Capture the cell that displays the provided text and extract its (X, Y) central coordinate. 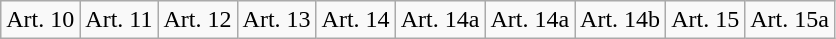
Art. 11 (119, 20)
Art. 15 (706, 20)
Art. 13 (276, 20)
Art. 10 (40, 20)
Art. 14b (620, 20)
Art. 15a (790, 20)
Art. 14 (356, 20)
Art. 12 (198, 20)
